Output the (X, Y) coordinate of the center of the cell containing the given text.  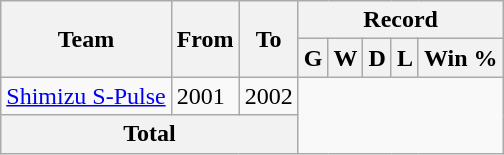
Team (86, 39)
W (346, 58)
2001 (205, 96)
2002 (268, 96)
L (404, 58)
Record (400, 20)
Shimizu S-Pulse (86, 96)
From (205, 39)
Win % (460, 58)
To (268, 39)
G (313, 58)
D (377, 58)
Total (150, 134)
